Capture the cell that displays the provided text and extract its (x, y) central coordinate. 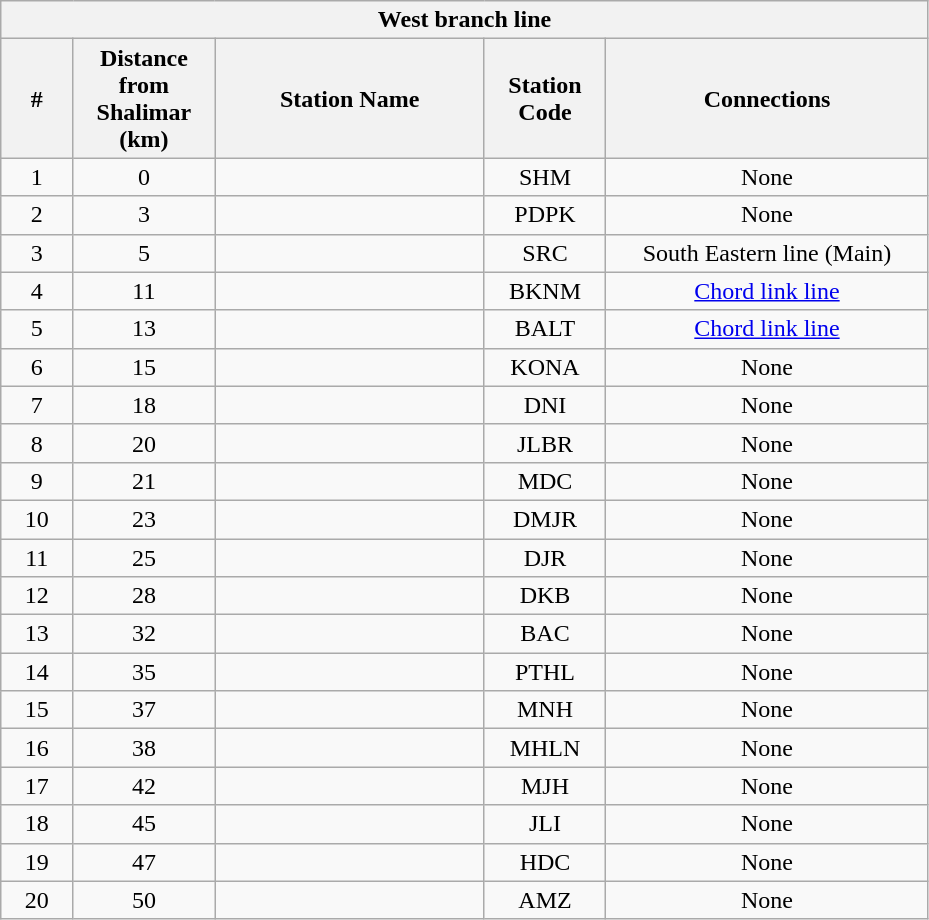
# (37, 98)
10 (37, 519)
DNI (544, 405)
16 (37, 748)
DMJR (544, 519)
Connections (768, 98)
MDC (544, 481)
KONA (544, 367)
BKNM (544, 291)
45 (144, 824)
28 (144, 596)
1 (37, 177)
AMZ (544, 900)
DJR (544, 557)
JLBR (544, 443)
JLI (544, 824)
South Eastern line (Main) (768, 253)
25 (144, 557)
4 (37, 291)
17 (37, 786)
SRC (544, 253)
BAC (544, 634)
14 (37, 672)
7 (37, 405)
0 (144, 177)
PDPK (544, 215)
32 (144, 634)
BALT (544, 329)
Distance from Shalimar (km) (144, 98)
PTHL (544, 672)
SHM (544, 177)
42 (144, 786)
9 (37, 481)
47 (144, 862)
23 (144, 519)
HDC (544, 862)
8 (37, 443)
MHLN (544, 748)
37 (144, 710)
19 (37, 862)
21 (144, 481)
12 (37, 596)
50 (144, 900)
Station Name (350, 98)
MNH (544, 710)
35 (144, 672)
Station Code (544, 98)
6 (37, 367)
MJH (544, 786)
2 (37, 215)
38 (144, 748)
West branch line (465, 20)
DKB (544, 596)
